Find where the given text appears and provide that cell's center as [x, y] coordinate. 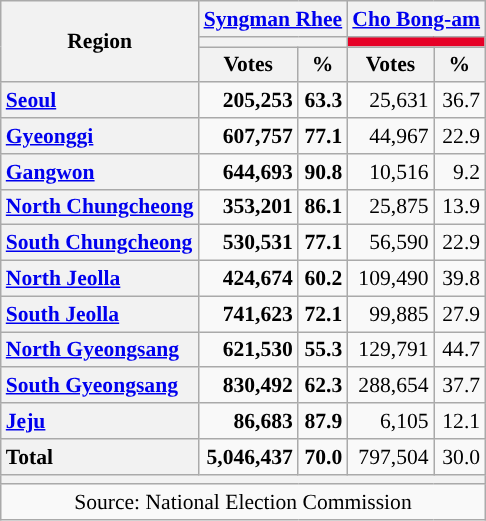
25,875 [390, 207]
39.8 [460, 279]
North Gyeongsang [100, 350]
5,046,437 [248, 457]
6,105 [390, 421]
13.9 [460, 207]
Jeju [100, 421]
56,590 [390, 243]
288,654 [390, 386]
North Chungcheong [100, 207]
741,623 [248, 314]
36.7 [460, 101]
205,253 [248, 101]
25,631 [390, 101]
10,516 [390, 172]
830,492 [248, 386]
44,967 [390, 136]
797,504 [390, 457]
44.7 [460, 350]
644,693 [248, 172]
62.3 [322, 386]
70.0 [322, 457]
South Jeolla [100, 314]
Cho Bong-am [416, 19]
Syngman Rhee [274, 19]
86.1 [322, 207]
South Gyeongsang [100, 386]
129,791 [390, 350]
37.7 [460, 386]
Total [100, 457]
27.9 [460, 314]
55.3 [322, 350]
12.1 [460, 421]
North Jeolla [100, 279]
Region [100, 42]
621,530 [248, 350]
63.3 [322, 101]
72.1 [322, 314]
Gangwon [100, 172]
530,531 [248, 243]
60.2 [322, 279]
90.8 [322, 172]
99,885 [390, 314]
Gyeonggi [100, 136]
Seoul [100, 101]
86,683 [248, 421]
87.9 [322, 421]
424,674 [248, 279]
353,201 [248, 207]
Source: National Election Commission [243, 503]
109,490 [390, 279]
South Chungcheong [100, 243]
30.0 [460, 457]
9.2 [460, 172]
607,757 [248, 136]
